Extract the (x, y) coordinate from the center of the cell holding the provided text.  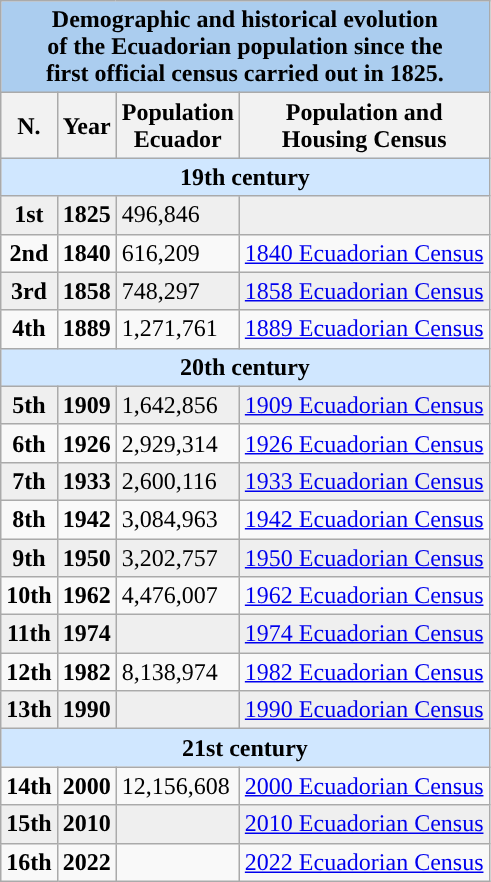
12,156,608 (178, 786)
2010 (86, 824)
19th century (245, 177)
1858 Ecuadorian Census (364, 291)
1926 (86, 443)
15th (29, 824)
8,138,974 (178, 672)
N. (29, 126)
2,600,116 (178, 481)
1825 (86, 215)
14th (29, 786)
496,846 (178, 215)
4,476,007 (178, 596)
1840 Ecuadorian Census (364, 253)
1962 Ecuadorian Census (364, 596)
1942 Ecuadorian Census (364, 519)
8th (29, 519)
4th (29, 329)
1974 Ecuadorian Census (364, 634)
2000 (86, 786)
12th (29, 672)
PopulationEcuador (178, 126)
2010 Ecuadorian Census (364, 824)
13th (29, 710)
2nd (29, 253)
1974 (86, 634)
1,271,761 (178, 329)
1889 (86, 329)
11th (29, 634)
1982 Ecuadorian Census (364, 672)
1942 (86, 519)
3,202,757 (178, 557)
1909 Ecuadorian Census (364, 405)
7th (29, 481)
1990 (86, 710)
2022 (86, 862)
1990 Ecuadorian Census (364, 710)
2022 Ecuadorian Census (364, 862)
10th (29, 596)
21st century (245, 748)
1926 Ecuadorian Census (364, 443)
3,084,963 (178, 519)
3rd (29, 291)
1st (29, 215)
9th (29, 557)
1840 (86, 253)
1982 (86, 672)
616,209 (178, 253)
1950 Ecuadorian Census (364, 557)
1858 (86, 291)
1909 (86, 405)
5th (29, 405)
20th century (245, 367)
1889 Ecuadorian Census (364, 329)
6th (29, 443)
748,297 (178, 291)
1933 Ecuadorian Census (364, 481)
1950 (86, 557)
2000 Ecuadorian Census (364, 786)
16th (29, 862)
2,929,314 (178, 443)
1,642,856 (178, 405)
1962 (86, 596)
1933 (86, 481)
Population and Housing Census (364, 126)
Year (86, 126)
Demographic and historical evolution of the Ecuadorian population since the first official census carried out in 1825. (245, 47)
